Extract the (X, Y) coordinate from the center of the cell holding the provided text.  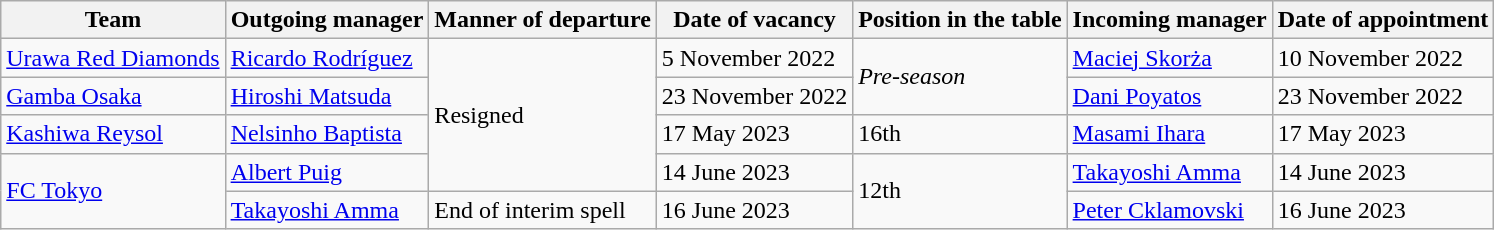
Gamba Osaka (113, 96)
10 November 2022 (1383, 58)
Urawa Red Diamonds (113, 58)
Nelsinho Baptista (327, 134)
5 November 2022 (754, 58)
Dani Poyatos (1170, 96)
Peter Cklamovski (1170, 210)
Team (113, 20)
Maciej Skorża (1170, 58)
Manner of departure (542, 20)
Masami Ihara (1170, 134)
End of interim spell (542, 210)
Ricardo Rodríguez (327, 58)
Date of appointment (1383, 20)
Hiroshi Matsuda (327, 96)
FC Tokyo (113, 191)
Albert Puig (327, 172)
Resigned (542, 115)
Position in the table (960, 20)
Kashiwa Reysol (113, 134)
Pre-season (960, 77)
Outgoing manager (327, 20)
Incoming manager (1170, 20)
16th (960, 134)
12th (960, 191)
Date of vacancy (754, 20)
